Provide the [x, y] coordinate of the cell's center where the given text is located.  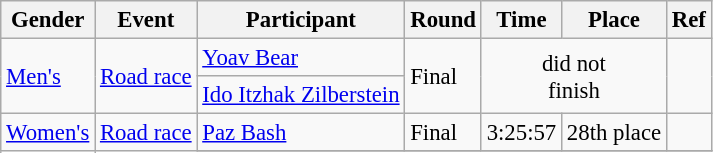
Ref [688, 20]
Time [521, 20]
Paz Bash [301, 133]
Ido Itzhak Zilberstein [301, 95]
Gender [48, 20]
Men's [48, 76]
Women's [48, 133]
Yoav Bear [301, 58]
Place [614, 20]
did notfinish [574, 76]
Round [443, 20]
28th place [614, 133]
Event [146, 20]
3:25:57 [521, 133]
Participant [301, 20]
